Provide the (x, y) coordinate of the cell's center where the given text is located.  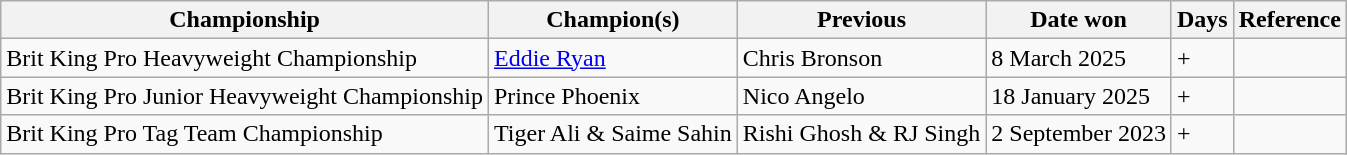
Brit King Pro Heavyweight Championship (245, 58)
Brit King Pro Junior Heavyweight Championship (245, 96)
Championship (245, 20)
Reference (1290, 20)
Previous (861, 20)
Brit King Pro Tag Team Championship (245, 134)
Nico Angelo (861, 96)
18 January 2025 (1079, 96)
Champion(s) (612, 20)
8 March 2025 (1079, 58)
Date won (1079, 20)
Days (1202, 20)
2 September 2023 (1079, 134)
Rishi Ghosh & RJ Singh (861, 134)
Tiger Ali & Saime Sahin (612, 134)
Chris Bronson (861, 58)
Prince Phoenix (612, 96)
Eddie Ryan (612, 58)
